For the text-containing cell, return its midpoint in (X, Y) coordinate format. 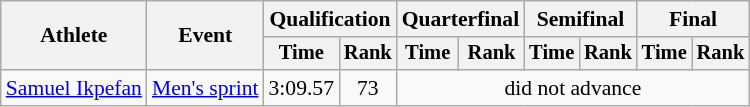
Men's sprint (206, 88)
Quarterfinal (461, 19)
Final (693, 19)
3:09.57 (302, 88)
Event (206, 36)
Athlete (74, 36)
did not advance (574, 88)
Semifinal (580, 19)
73 (368, 88)
Qualification (330, 19)
Samuel Ikpefan (74, 88)
